Search for the cell housing the specified text and yield its [X, Y] center coordinate. 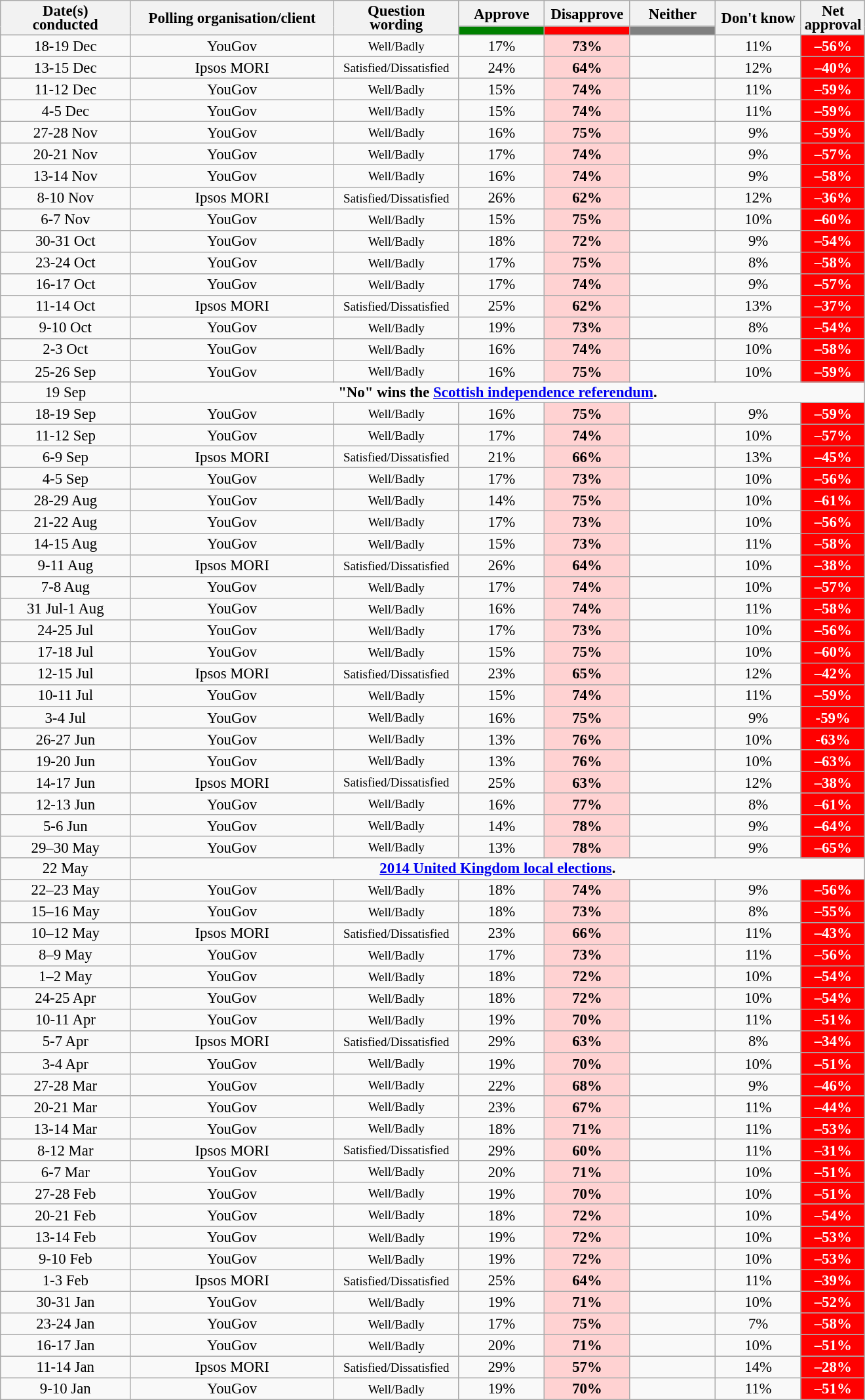
12-13 Jun [66, 804]
11-12 Sep [66, 435]
14-15 Aug [66, 544]
1-3 Feb [66, 1281]
17-18 Jul [66, 653]
–44% [833, 1106]
12-15 Jul [66, 674]
–39% [833, 1281]
-63% [833, 739]
20-21 Feb [66, 1215]
13-14 Mar [66, 1129]
20-21 Nov [66, 155]
–64% [833, 826]
68% [587, 1085]
27-28 Nov [66, 132]
Polling organisation/client [232, 18]
29–30 May [66, 847]
77% [587, 804]
9-10 Oct [66, 328]
Questionwording [396, 18]
57% [587, 1367]
2-3 Oct [66, 350]
16-17 Jan [66, 1345]
7% [759, 1324]
28-29 Aug [66, 501]
6-9 Sep [66, 457]
4-5 Dec [66, 111]
18-19 Dec [66, 46]
11-14 Jan [66, 1367]
19-20 Jun [66, 760]
–46% [833, 1085]
Disapprove [587, 13]
25-26 Sep [66, 371]
13-14 Feb [66, 1237]
10-11 Jul [66, 696]
30-31 Oct [66, 241]
–34% [833, 1042]
9-11 Aug [66, 565]
Net approval [833, 18]
2014 United Kingdom local elections. [498, 869]
16-17 Oct [66, 284]
3-4 Apr [66, 1063]
3-4 Jul [66, 717]
67% [587, 1106]
6-7 Mar [66, 1172]
–40% [833, 68]
Approve [502, 13]
22% [502, 1085]
–65% [833, 847]
–36% [833, 198]
60% [587, 1150]
–37% [833, 307]
24-25 Apr [66, 999]
–63% [833, 760]
10-11 Apr [66, 1020]
–55% [833, 911]
24-25 Jul [66, 631]
Don't know [759, 18]
22 May [66, 869]
9-10 Feb [66, 1258]
–28% [833, 1367]
11-12 Dec [66, 89]
7-8 Aug [66, 587]
15–16 May [66, 911]
8–9 May [66, 954]
65% [587, 674]
24% [502, 68]
31 Jul-1 Aug [66, 608]
-59% [833, 717]
23-24 Jan [66, 1324]
4-5 Sep [66, 478]
–52% [833, 1302]
10–12 May [66, 933]
8-12 Mar [66, 1150]
14-17 Jun [66, 783]
"No" wins the Scottish independence referendum. [498, 393]
8-10 Nov [66, 198]
–42% [833, 674]
13-14 Nov [66, 176]
6-7 Nov [66, 219]
26-27 Jun [66, 739]
–45% [833, 457]
27-28 Feb [66, 1193]
–31% [833, 1150]
–43% [833, 933]
20-21 Mar [66, 1106]
13-15 Dec [66, 68]
23-24 Oct [66, 262]
11-14 Oct [66, 307]
Neither [672, 13]
5-6 Jun [66, 826]
27-28 Mar [66, 1085]
22–23 May [66, 890]
5-7 Apr [66, 1042]
21-22 Aug [66, 522]
19 Sep [66, 393]
21% [502, 457]
Date(s)conducted [66, 18]
30-31 Jan [66, 1302]
18-19 Sep [66, 414]
9-10 Jan [66, 1388]
1–2 May [66, 977]
